Pinpoint the cell where the given text exists, returning its [X, Y] midpoint coordinate. 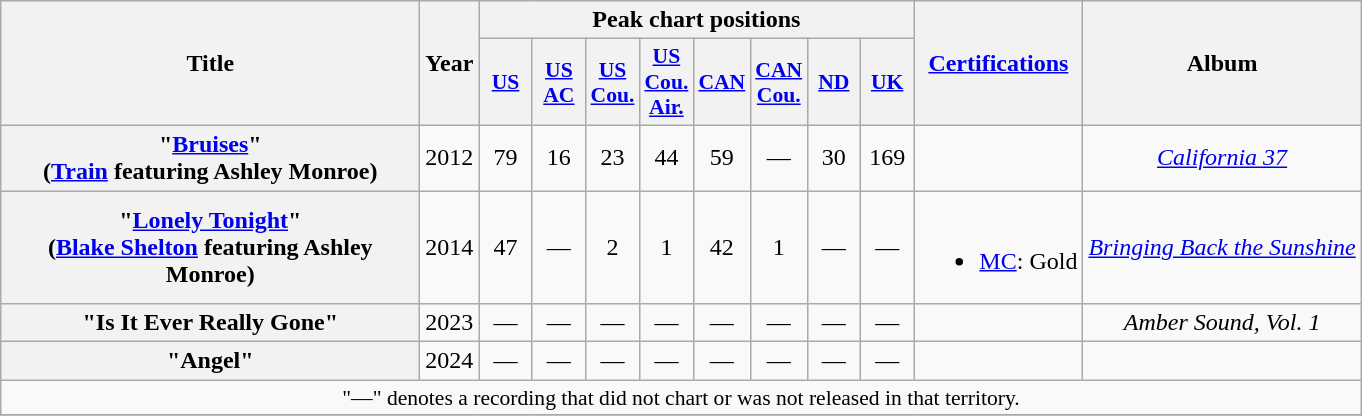
16 [558, 158]
30 [834, 158]
Bringing Back the Sunshine [1222, 246]
169 [888, 158]
2024 [450, 361]
Peak chart positions [696, 20]
Certifications [998, 64]
MC: Gold [998, 246]
2012 [450, 158]
Amber Sound, Vol. 1 [1222, 323]
USAC [558, 82]
47 [506, 246]
42 [722, 246]
ND [834, 82]
California 37 [1222, 158]
USCou.Air. [666, 82]
44 [666, 158]
"Lonely Tonight"(Blake Shelton featuring Ashley Monroe) [210, 246]
CANCou. [778, 82]
"Bruises"(Train featuring Ashley Monroe) [210, 158]
UK [888, 82]
US [506, 82]
"—" denotes a recording that did not chart or was not released in that territory. [682, 398]
CAN [722, 82]
Album [1222, 64]
2023 [450, 323]
2014 [450, 246]
23 [613, 158]
Title [210, 64]
59 [722, 158]
"Angel" [210, 361]
79 [506, 158]
"Is It Ever Really Gone" [210, 323]
Year [450, 64]
2 [613, 246]
USCou. [613, 82]
